Output the (x, y) coordinate of the center of the cell containing the given text.  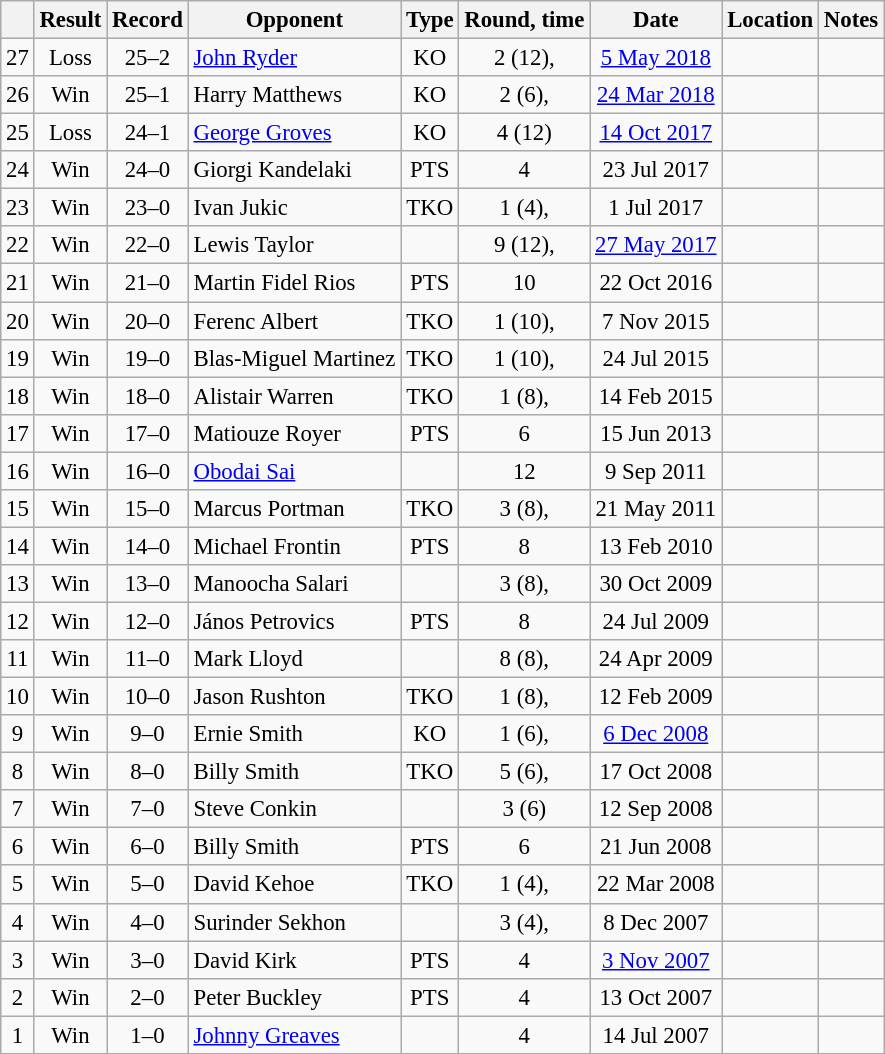
13 Feb 2010 (656, 546)
23 (18, 208)
Ferenc Albert (294, 321)
24 (18, 170)
22–0 (148, 245)
6–0 (148, 847)
5 May 2018 (656, 58)
5 (6), (524, 772)
11 (18, 659)
Alistair Warren (294, 396)
Lewis Taylor (294, 245)
David Kirk (294, 960)
Record (148, 20)
8 (8), (524, 659)
Surinder Sekhon (294, 922)
25 (18, 133)
16–0 (148, 471)
Michael Frontin (294, 546)
30 Oct 2009 (656, 584)
23 Jul 2017 (656, 170)
1 (18, 1035)
David Kehoe (294, 885)
12–0 (148, 621)
5 (18, 885)
14 Jul 2007 (656, 1035)
8–0 (148, 772)
Date (656, 20)
21 (18, 283)
2 (6), (524, 95)
John Ryder (294, 58)
9 Sep 2011 (656, 471)
Blas-Miguel Martinez (294, 358)
Johnny Greaves (294, 1035)
Mark Lloyd (294, 659)
4 (12) (524, 133)
26 (18, 95)
Obodai Sai (294, 471)
13–0 (148, 584)
22 Mar 2008 (656, 885)
24–0 (148, 170)
21 Jun 2008 (656, 847)
24 Apr 2009 (656, 659)
1 (6), (524, 734)
Matiouze Royer (294, 433)
Ernie Smith (294, 734)
12 Sep 2008 (656, 809)
21 May 2011 (656, 509)
3 (4), (524, 922)
25–1 (148, 95)
15 (18, 509)
8 Dec 2007 (656, 922)
20–0 (148, 321)
10–0 (148, 697)
Round, time (524, 20)
Manoocha Salari (294, 584)
3 (6) (524, 809)
15 Jun 2013 (656, 433)
15–0 (148, 509)
3 Nov 2007 (656, 960)
14 (18, 546)
3–0 (148, 960)
Giorgi Kandelaki (294, 170)
Opponent (294, 20)
4–0 (148, 922)
21–0 (148, 283)
12 Feb 2009 (656, 697)
Result (70, 20)
19 (18, 358)
1–0 (148, 1035)
Ivan Jukic (294, 208)
24–1 (148, 133)
20 (18, 321)
17 Oct 2008 (656, 772)
2–0 (148, 997)
27 May 2017 (656, 245)
3 (18, 960)
14–0 (148, 546)
Location (770, 20)
24 Jul 2009 (656, 621)
7–0 (148, 809)
Type (430, 20)
9–0 (148, 734)
25–2 (148, 58)
17–0 (148, 433)
13 Oct 2007 (656, 997)
Peter Buckley (294, 997)
11–0 (148, 659)
14 Feb 2015 (656, 396)
2 (12), (524, 58)
27 (18, 58)
George Groves (294, 133)
Harry Matthews (294, 95)
17 (18, 433)
24 Mar 2018 (656, 95)
9 (18, 734)
9 (12), (524, 245)
16 (18, 471)
22 Oct 2016 (656, 283)
22 (18, 245)
Marcus Portman (294, 509)
Notes (852, 20)
6 Dec 2008 (656, 734)
7 Nov 2015 (656, 321)
7 (18, 809)
5–0 (148, 885)
23–0 (148, 208)
Steve Conkin (294, 809)
2 (18, 997)
János Petrovics (294, 621)
13 (18, 584)
14 Oct 2017 (656, 133)
1 Jul 2017 (656, 208)
18–0 (148, 396)
Martin Fidel Rios (294, 283)
18 (18, 396)
Jason Rushton (294, 697)
19–0 (148, 358)
24 Jul 2015 (656, 358)
